Identify which cell holds the provided text, then report its (x, y) central coordinate. 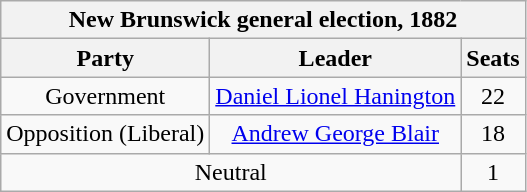
Neutral (231, 172)
Daniel Lionel Hanington (336, 96)
1 (493, 172)
New Brunswick general election, 1882 (263, 20)
22 (493, 96)
Opposition (Liberal) (106, 134)
Seats (493, 58)
Government (106, 96)
Andrew George Blair (336, 134)
Leader (336, 58)
18 (493, 134)
Party (106, 58)
